Scan for the cell matching the given text and deliver its [X, Y] coordinate at center. 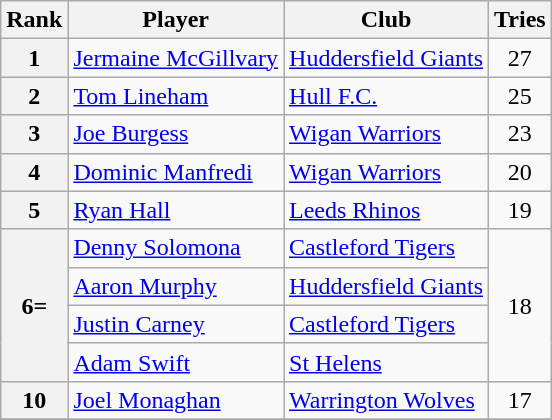
17 [520, 400]
Player [176, 20]
Adam Swift [176, 362]
25 [520, 96]
6= [34, 305]
Ryan Hall [176, 210]
Tries [520, 20]
3 [34, 134]
Hull F.C. [386, 96]
Dominic Manfredi [176, 172]
St Helens [386, 362]
Joel Monaghan [176, 400]
Aaron Murphy [176, 286]
4 [34, 172]
2 [34, 96]
Leeds Rhinos [386, 210]
Warrington Wolves [386, 400]
Justin Carney [176, 324]
18 [520, 305]
1 [34, 58]
19 [520, 210]
27 [520, 58]
5 [34, 210]
10 [34, 400]
20 [520, 172]
23 [520, 134]
Tom Lineham [176, 96]
Joe Burgess [176, 134]
Jermaine McGillvary [176, 58]
Denny Solomona [176, 248]
Club [386, 20]
Rank [34, 20]
